Identify which cell holds the provided text, then report its [X, Y] central coordinate. 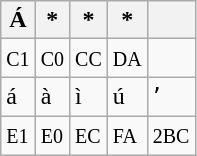
à [52, 97]
E1 [18, 135]
C1 [18, 58]
ú [127, 97]
DA [127, 58]
EC [89, 135]
Á [18, 20]
ì [89, 97]
FA [127, 135]
ʼ [171, 97]
E0 [52, 135]
á [18, 97]
C0 [52, 58]
CC [89, 58]
2BC [171, 135]
